From the cell containing the given text, extract its center point as (x, y) coordinate. 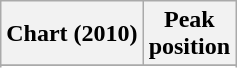
Peakposition (189, 34)
Chart (2010) (72, 34)
